Search for the cell housing the specified text and yield its [x, y] center coordinate. 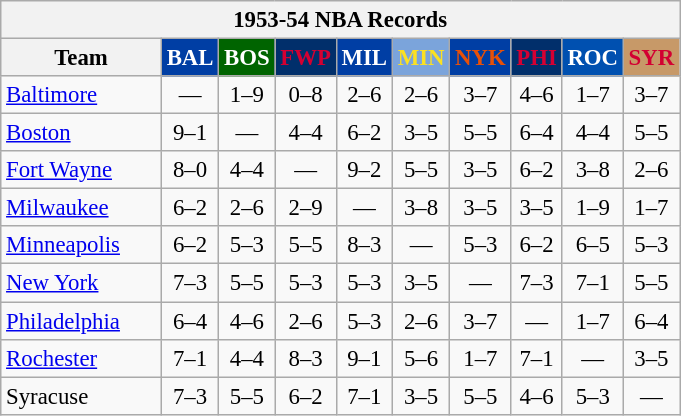
MIL [364, 58]
NYK [480, 58]
Baltimore [82, 95]
Boston [82, 133]
9–2 [364, 170]
Minneapolis [82, 245]
0–8 [306, 95]
BOS [247, 58]
2–9 [306, 208]
Milwaukee [82, 208]
Team [82, 58]
BAL [190, 58]
1953-54 NBA Records [340, 20]
8–0 [190, 170]
Philadelphia [82, 321]
MIN [420, 58]
Syracuse [82, 396]
SYR [651, 58]
Fort Wayne [82, 170]
PHI [536, 58]
Rochester [82, 358]
ROC [592, 58]
FWP [306, 58]
6–5 [592, 245]
New York [82, 283]
5–6 [420, 358]
